Search for the cell housing the specified text and yield its [X, Y] center coordinate. 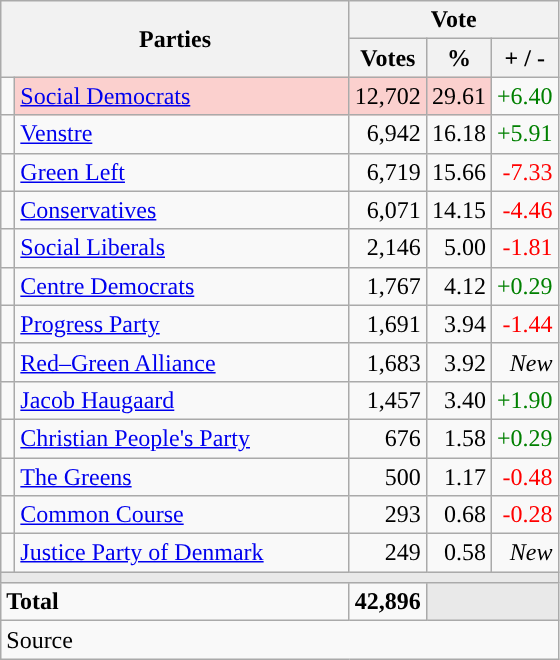
-0.48 [524, 477]
Vote [454, 20]
12,702 [388, 96]
Social Democrats [182, 96]
+ / - [524, 58]
Parties [176, 39]
+1.90 [524, 400]
Justice Party of Denmark [182, 553]
Green Left [182, 172]
676 [388, 438]
42,896 [388, 602]
293 [388, 515]
1,457 [388, 400]
5.00 [458, 248]
-1.44 [524, 324]
Christian People's Party [182, 438]
3.40 [458, 400]
+5.91 [524, 134]
Social Liberals [182, 248]
Total [176, 602]
0.68 [458, 515]
Common Course [182, 515]
-4.46 [524, 210]
Jacob Haugaard [182, 400]
Venstre [182, 134]
-7.33 [524, 172]
1.58 [458, 438]
500 [388, 477]
3.94 [458, 324]
Centre Democrats [182, 286]
% [458, 58]
Progress Party [182, 324]
6,719 [388, 172]
6,942 [388, 134]
16.18 [458, 134]
-1.81 [524, 248]
-0.28 [524, 515]
3.92 [458, 362]
Source [280, 640]
249 [388, 553]
2,146 [388, 248]
The Greens [182, 477]
Votes [388, 58]
4.12 [458, 286]
Red–Green Alliance [182, 362]
29.61 [458, 96]
Conservatives [182, 210]
1,683 [388, 362]
14.15 [458, 210]
15.66 [458, 172]
6,071 [388, 210]
1.17 [458, 477]
0.58 [458, 553]
1,767 [388, 286]
1,691 [388, 324]
+6.40 [524, 96]
